Identify which cell holds the provided text, then report its [X, Y] central coordinate. 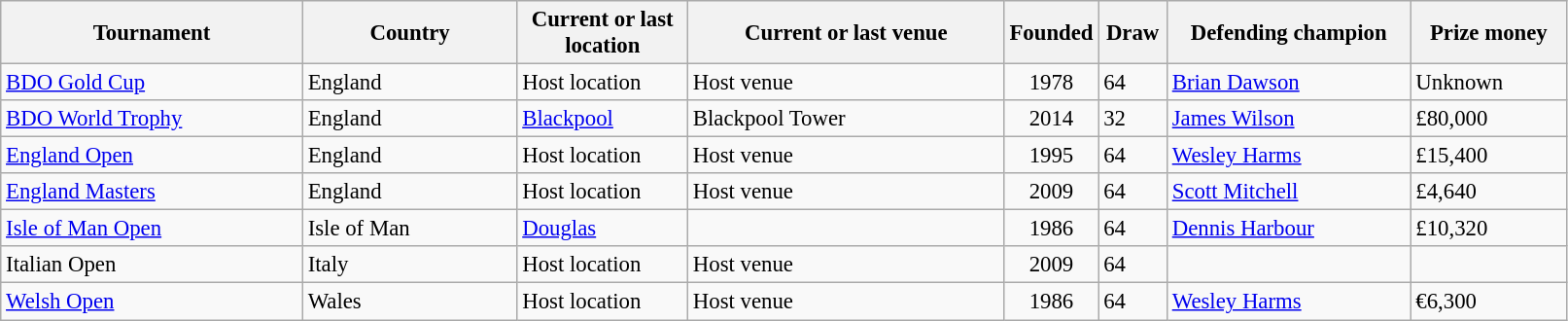
Current or last venue [847, 33]
Douglas [603, 229]
£10,320 [1489, 229]
England Masters [152, 192]
Tournament [152, 33]
BDO World Trophy [152, 119]
Brian Dawson [1289, 83]
1978 [1052, 83]
Current or last location [603, 33]
Founded [1052, 33]
1995 [1052, 156]
Draw [1133, 33]
Unknown [1489, 83]
Welsh Open [152, 302]
Blackpool Tower [847, 119]
£80,000 [1489, 119]
Isle of Man [410, 229]
Scott Mitchell [1289, 192]
Blackpool [603, 119]
Italy [410, 266]
32 [1133, 119]
England Open [152, 156]
£4,640 [1489, 192]
James Wilson [1289, 119]
Defending champion [1289, 33]
2014 [1052, 119]
Italian Open [152, 266]
£15,400 [1489, 156]
BDO Gold Cup [152, 83]
Wales [410, 302]
Isle of Man Open [152, 229]
Prize money [1489, 33]
Country [410, 33]
€6,300 [1489, 302]
Dennis Harbour [1289, 229]
